Search for the cell housing the specified text and yield its (X, Y) center coordinate. 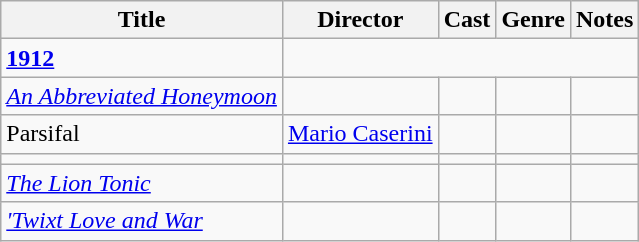
Title (142, 20)
Genre (534, 20)
Notes (604, 20)
An Abbreviated Honeymoon (142, 96)
Cast (467, 20)
Mario Caserini (360, 134)
Parsifal (142, 134)
The Lion Tonic (142, 183)
1912 (142, 58)
'Twixt Love and War (142, 221)
Director (360, 20)
